Identify which cell holds the provided text, then report its [x, y] central coordinate. 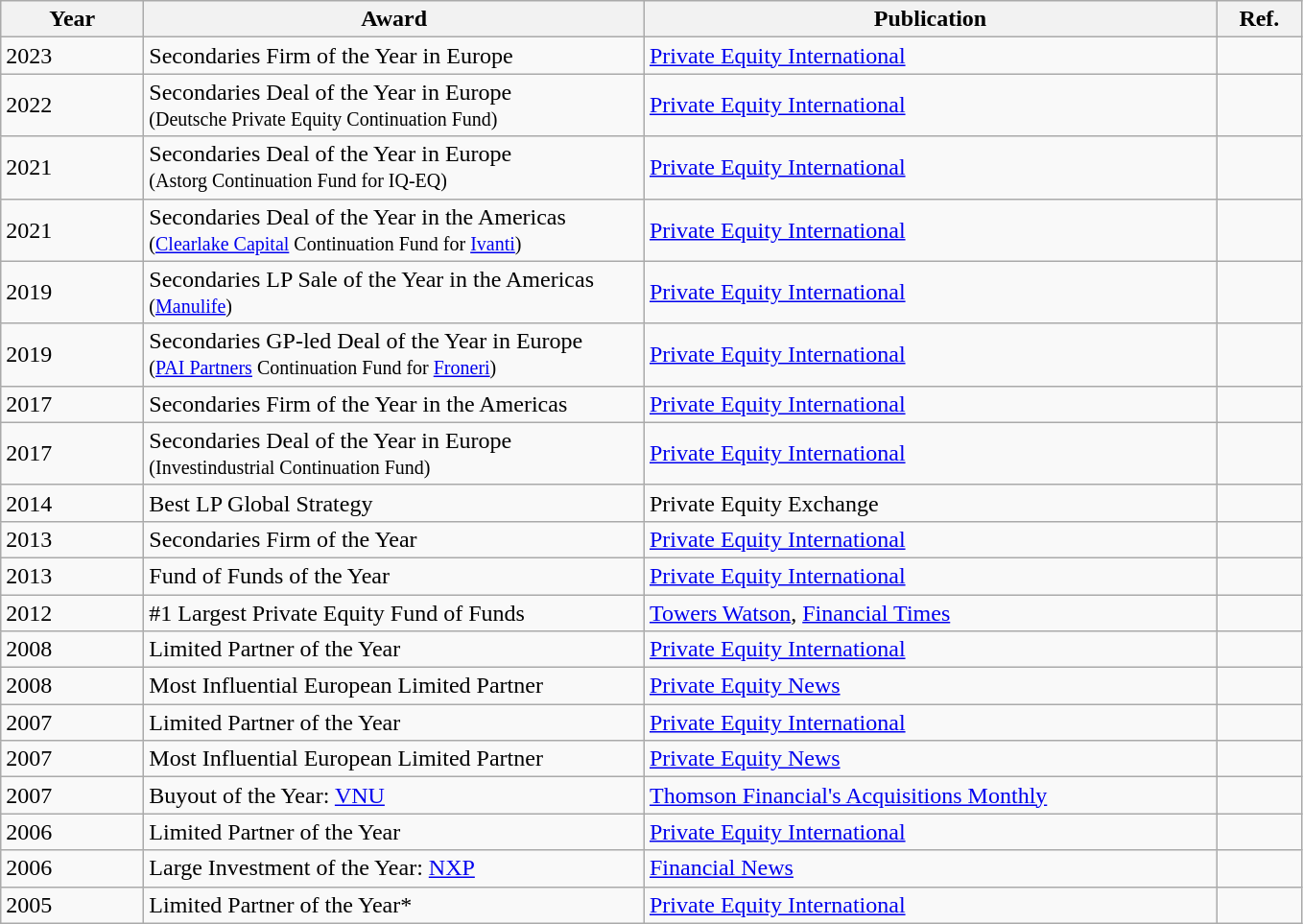
Towers Watson, Financial Times [930, 613]
Large Investment of the Year: NXP [394, 868]
#1 Largest Private Equity Fund of Funds [394, 613]
2022 [73, 106]
Secondaries Firm of the Year in the Americas [394, 404]
Fund of Funds of the Year [394, 576]
Secondaries Firm of the Year in Europe [394, 56]
Secondaries LP Sale of the Year in the Americas (Manulife) [394, 292]
Secondaries Deal of the Year in Europe (Astorg Continuation Fund for IQ-EQ) [394, 167]
Secondaries Deal of the Year in the Americas (Clearlake Capital Continuation Fund for Ivanti) [394, 230]
Ref. [1259, 19]
Financial News [930, 868]
2012 [73, 613]
Secondaries GP-led Deal of the Year in Europe (PAI Partners Continuation Fund for Froneri) [394, 355]
Limited Partner of the Year* [394, 905]
2023 [73, 56]
Year [73, 19]
Secondaries Deal of the Year in Europe (Deutsche Private Equity Continuation Fund) [394, 106]
Secondaries Firm of the Year [394, 539]
Buyout of the Year: VNU [394, 795]
Thomson Financial's Acquisitions Monthly [930, 795]
Publication [930, 19]
Private Equity Exchange [930, 503]
Secondaries Deal of the Year in Europe (Investindustrial Continuation Fund) [394, 453]
2014 [73, 503]
Award [394, 19]
Best LP Global Strategy [394, 503]
2005 [73, 905]
